For the text-containing cell, return its midpoint in (x, y) coordinate format. 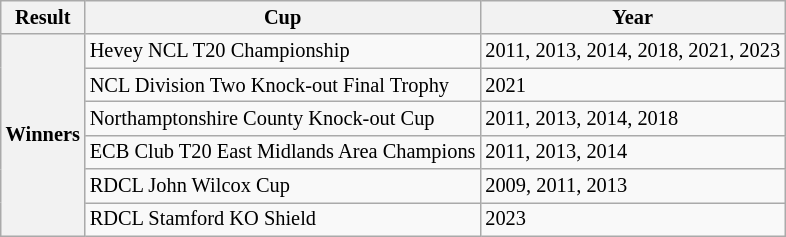
RDCL Stamford KO Shield (283, 219)
Northamptonshire County Knock-out Cup (283, 118)
2011, 2013, 2014, 2018, 2021, 2023 (632, 51)
2009, 2011, 2013 (632, 186)
ECB Club T20 East Midlands Area Champions (283, 152)
Hevey NCL T20 Championship (283, 51)
2011, 2013, 2014, 2018 (632, 118)
Winners (43, 135)
2011, 2013, 2014 (632, 152)
Cup (283, 17)
NCL Division Two Knock-out Final Trophy (283, 85)
2023 (632, 219)
RDCL John Wilcox Cup (283, 186)
2021 (632, 85)
Year (632, 17)
Result (43, 17)
